Output the [x, y] coordinate of the center of the cell containing the given text.  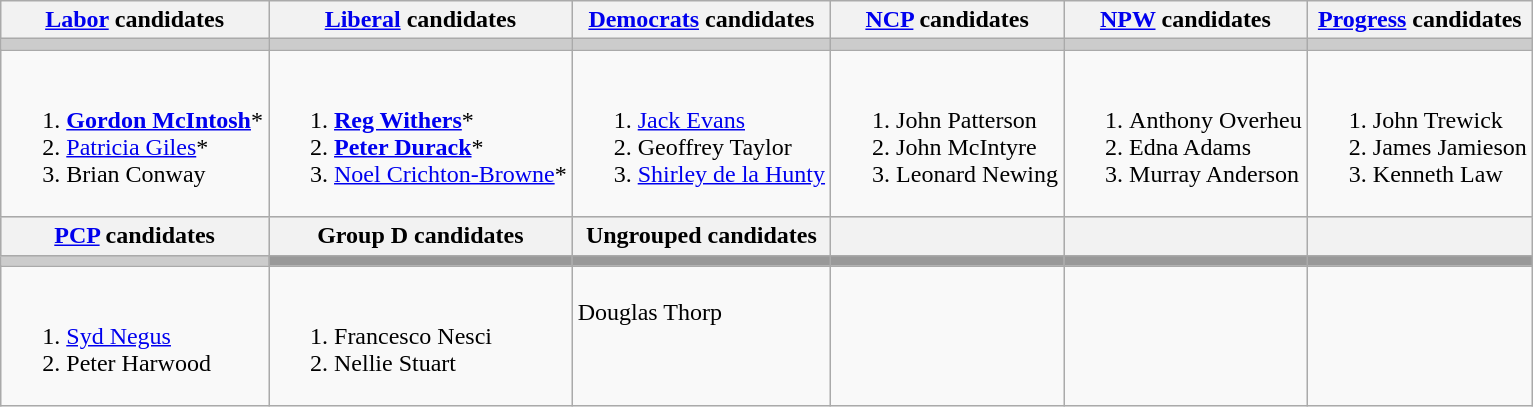
Group D candidates [420, 236]
Gordon McIntosh*Patricia Giles*Brian Conway [135, 134]
Reg Withers*Peter Durack*Noel Crichton-Browne* [420, 134]
NPW candidates [1186, 20]
Syd NegusPeter Harwood [135, 336]
PCP candidates [135, 236]
Francesco NesciNellie Stuart [420, 336]
Douglas Thorp [701, 336]
John PattersonJohn McIntyreLeonard Newing [948, 134]
NCP candidates [948, 20]
Anthony OverheuEdna AdamsMurray Anderson [1186, 134]
Labor candidates [135, 20]
Democrats candidates [701, 20]
Ungrouped candidates [701, 236]
Progress candidates [1420, 20]
John TrewickJames JamiesonKenneth Law [1420, 134]
Jack EvansGeoffrey TaylorShirley de la Hunty [701, 134]
Liberal candidates [420, 20]
